Return the (X, Y) coordinate for the center point of the cell that contains the specified text.  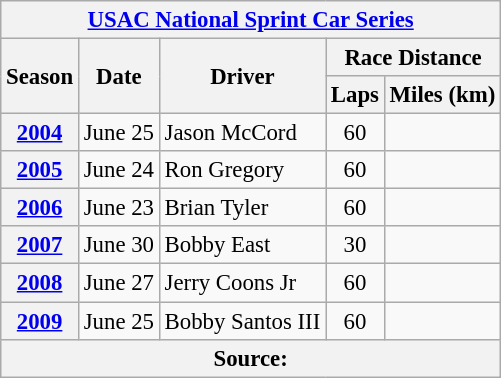
2005 (40, 170)
Brian Tyler (242, 208)
June 23 (118, 208)
2007 (40, 245)
USAC National Sprint Car Series (251, 20)
30 (356, 245)
Jason McCord (242, 133)
2004 (40, 133)
Bobby East (242, 245)
Miles (km) (442, 95)
2006 (40, 208)
2009 (40, 321)
Source: (251, 358)
Bobby Santos III (242, 321)
Ron Gregory (242, 170)
Season (40, 76)
Jerry Coons Jr (242, 283)
Driver (242, 76)
Race Distance (414, 58)
June 30 (118, 245)
Laps (356, 95)
Date (118, 76)
June 24 (118, 170)
June 27 (118, 283)
2008 (40, 283)
